Capture the cell that displays the provided text and extract its (x, y) central coordinate. 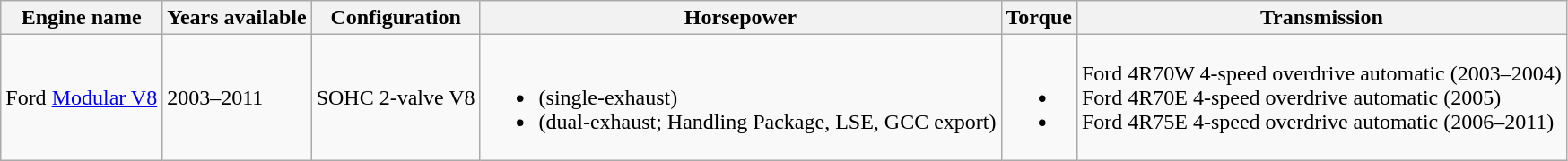
(single-exhaust) (dual-exhaust; Handling Package, LSE, GCC export) (741, 97)
Engine name (82, 18)
2003–2011 (237, 97)
Torque (1039, 18)
Configuration (396, 18)
Years available (237, 18)
Transmission (1321, 18)
Horsepower (741, 18)
Ford 4R70W 4-speed overdrive automatic (2003–2004)Ford 4R70E 4-speed overdrive automatic (2005)Ford 4R75E 4-speed overdrive automatic (2006–2011) (1321, 97)
Ford Modular V8 (82, 97)
SOHC 2-valve V8 (396, 97)
